Extract the (x, y) coordinate from the center of the cell holding the provided text.  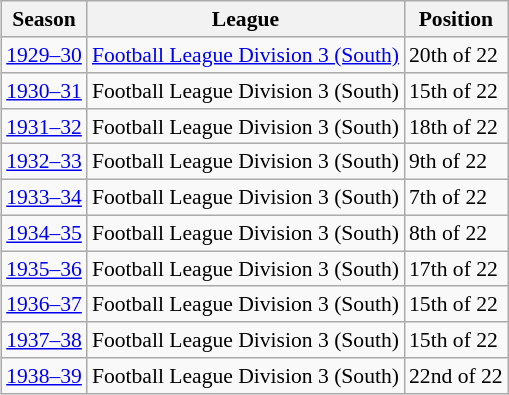
League (246, 19)
7th of 22 (456, 197)
1929–30 (44, 55)
9th of 22 (456, 162)
22nd of 22 (456, 376)
1934–35 (44, 233)
1931–32 (44, 126)
8th of 22 (456, 233)
1938–39 (44, 376)
Position (456, 19)
18th of 22 (456, 126)
Season (44, 19)
1936–37 (44, 304)
17th of 22 (456, 269)
1937–38 (44, 340)
1933–34 (44, 197)
1930–31 (44, 91)
1932–33 (44, 162)
1935–36 (44, 269)
20th of 22 (456, 55)
